Capture the cell that displays the provided text and extract its [x, y] central coordinate. 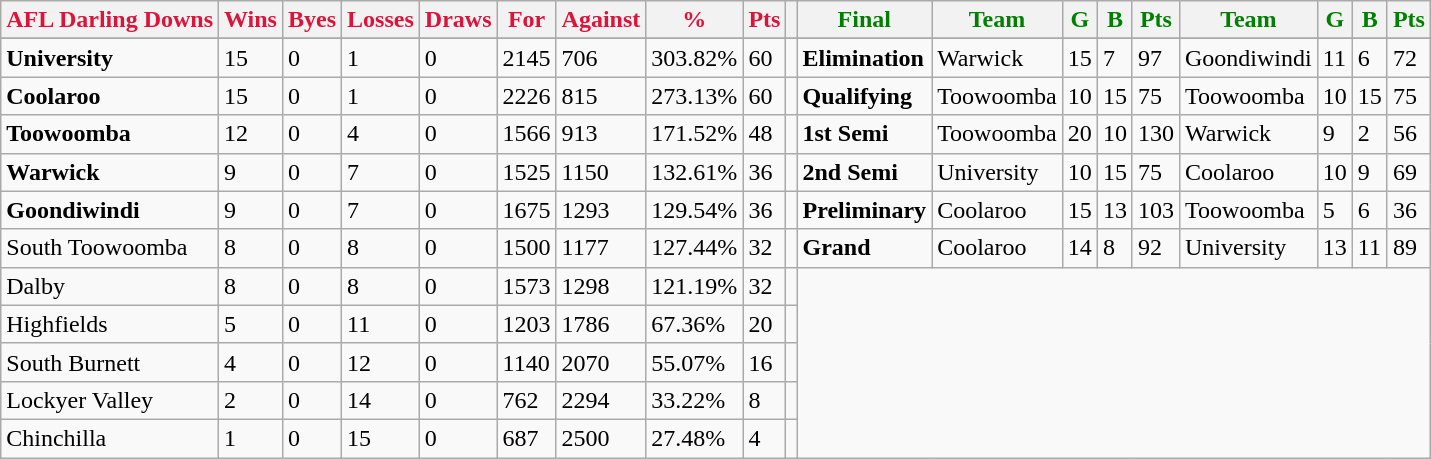
48 [764, 134]
1298 [601, 286]
Byes [312, 20]
130 [1156, 134]
815 [601, 96]
1293 [601, 210]
16 [764, 362]
27.48% [694, 438]
69 [1408, 172]
1500 [526, 248]
97 [1156, 58]
1675 [526, 210]
121.19% [694, 286]
687 [526, 438]
% [694, 20]
Wins [251, 20]
706 [601, 58]
762 [526, 400]
For [526, 20]
Qualifying [864, 96]
2226 [526, 96]
67.36% [694, 324]
2294 [601, 400]
55.07% [694, 362]
273.13% [694, 96]
72 [1408, 58]
171.52% [694, 134]
Elimination [864, 58]
1566 [526, 134]
1st Semi [864, 134]
1525 [526, 172]
56 [1408, 134]
Dalby [110, 286]
103 [1156, 210]
AFL Darling Downs [110, 20]
Highfields [110, 324]
913 [601, 134]
Lockyer Valley [110, 400]
132.61% [694, 172]
Draws [458, 20]
2145 [526, 58]
2070 [601, 362]
1573 [526, 286]
Final [864, 20]
2nd Semi [864, 172]
1203 [526, 324]
Chinchilla [110, 438]
303.82% [694, 58]
92 [1156, 248]
89 [1408, 248]
Grand [864, 248]
1786 [601, 324]
South Burnett [110, 362]
1140 [526, 362]
127.44% [694, 248]
Losses [381, 20]
1150 [601, 172]
South Toowoomba [110, 248]
129.54% [694, 210]
33.22% [694, 400]
2500 [601, 438]
1177 [601, 248]
Preliminary [864, 210]
Against [601, 20]
